From the cell containing the given text, extract its center point as [x, y] coordinate. 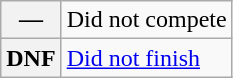
Did not finish [146, 58]
— [31, 20]
Did not compete [146, 20]
DNF [31, 58]
